For the text-containing cell, return its midpoint in [x, y] coordinate format. 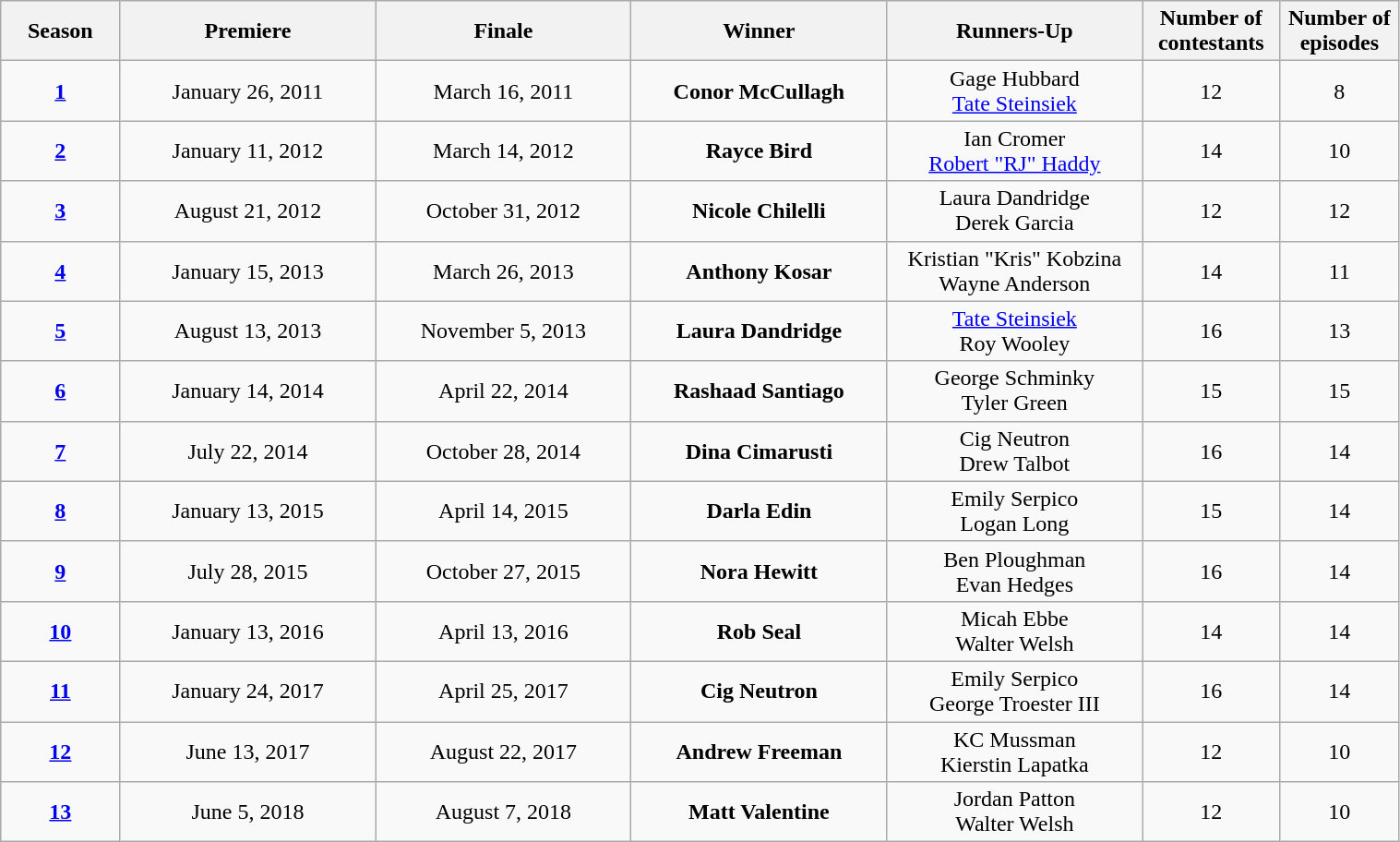
Season [61, 31]
Jordan Patton Walter Welsh [1015, 812]
Number of episodes [1340, 31]
Dina Cimarusti [759, 451]
Tate SteinsiekRoy Wooley [1015, 331]
June 5, 2018 [247, 812]
January 26, 2011 [247, 90]
Number of contestants [1211, 31]
9 [61, 571]
April 13, 2016 [504, 631]
October 27, 2015 [504, 571]
Winner [759, 31]
1 [61, 90]
7 [61, 451]
Nora Hewitt [759, 571]
January 13, 2015 [247, 511]
October 31, 2012 [504, 210]
July 28, 2015 [247, 571]
August 21, 2012 [247, 210]
October 28, 2014 [504, 451]
June 13, 2017 [247, 752]
Cig Neutron Drew Talbot [1015, 451]
KC Mussman Kierstin Lapatka [1015, 752]
Matt Valentine [759, 812]
March 16, 2011 [504, 90]
5 [61, 331]
April 22, 2014 [504, 391]
George Schminky Tyler Green [1015, 391]
Rob Seal [759, 631]
Micah Ebbe Walter Welsh [1015, 631]
August 13, 2013 [247, 331]
Rashaad Santiago [759, 391]
Runners-Up [1015, 31]
November 5, 2013 [504, 331]
Gage HubbardTate Steinsiek [1015, 90]
Cig Neutron [759, 691]
6 [61, 391]
April 14, 2015 [504, 511]
Laura Dandridge [759, 331]
Laura DandridgeDerek Garcia [1015, 210]
January 24, 2017 [247, 691]
Emily Serpico George Troester III [1015, 691]
August 7, 2018 [504, 812]
January 14, 2014 [247, 391]
Rayce Bird [759, 151]
March 14, 2012 [504, 151]
4 [61, 271]
Andrew Freeman [759, 752]
January 15, 2013 [247, 271]
2 [61, 151]
Kristian "Kris" KobzinaWayne Anderson [1015, 271]
3 [61, 210]
Anthony Kosar [759, 271]
Nicole Chilelli [759, 210]
Finale [504, 31]
Ben Ploughman Evan Hedges [1015, 571]
Emily Serpico Logan Long [1015, 511]
Premiere [247, 31]
July 22, 2014 [247, 451]
August 22, 2017 [504, 752]
Ian CromerRobert "RJ" Haddy [1015, 151]
Conor McCullagh [759, 90]
January 11, 2012 [247, 151]
March 26, 2013 [504, 271]
January 13, 2016 [247, 631]
Darla Edin [759, 511]
April 25, 2017 [504, 691]
